For the text-containing cell, return its midpoint in (X, Y) coordinate format. 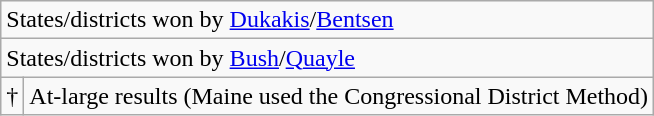
† (12, 96)
States/districts won by Bush/Quayle (328, 58)
States/districts won by Dukakis/Bentsen (328, 20)
At-large results (Maine used the Congressional District Method) (339, 96)
